Pinpoint the cell where the given text exists, returning its (X, Y) midpoint coordinate. 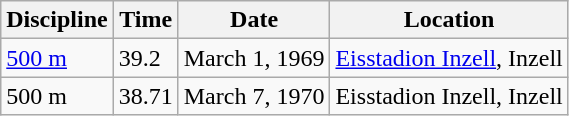
Time (146, 20)
Date (254, 20)
March 1, 1969 (254, 58)
Discipline (57, 20)
Location (449, 20)
38.71 (146, 96)
39.2 (146, 58)
March 7, 1970 (254, 96)
